Return [X, Y] of the center of cell containing provided text 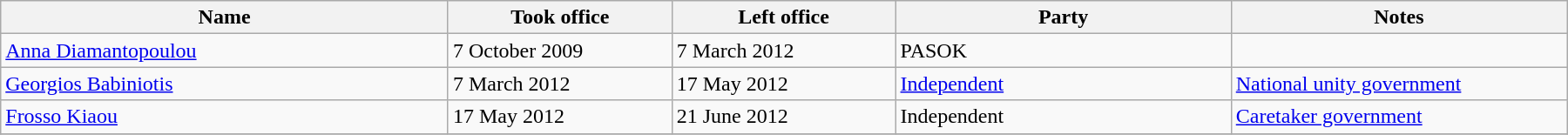
Caretaker government [1399, 117]
Took office [559, 17]
Frosso Kiaou [225, 117]
Name [225, 17]
National unity government [1399, 84]
21 June 2012 [784, 117]
Georgios Babiniotis [225, 84]
Party [1063, 17]
Notes [1399, 17]
7 October 2009 [559, 51]
PASOK [1063, 51]
Left office [784, 17]
Anna Diamantopoulou [225, 51]
